Locate the cell with the specified text and output its [X, Y] center coordinate. 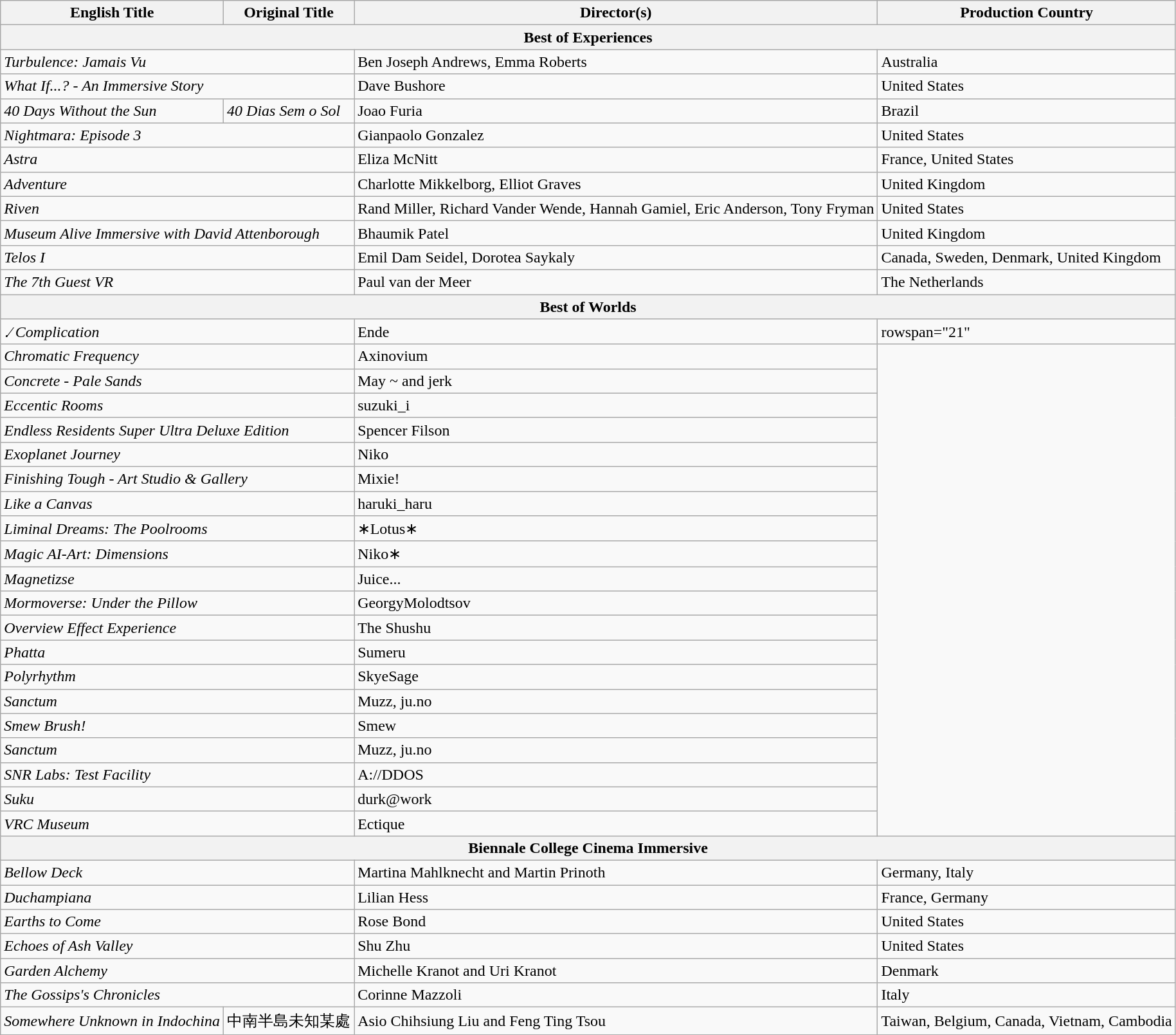
Corinne Mazzoli [616, 995]
Concrete - Pale Sands [177, 381]
Canada, Sweden, Denmark, United Kingdom [1026, 257]
Eccentic Rooms [177, 405]
Joao Furia [616, 111]
GeorgyMolodtsov [616, 603]
Italy [1026, 995]
40 Days Without the Sun [112, 111]
Suku [177, 799]
The 7th Guest VR [177, 282]
Museum Alive Immersive with David Attenborough [177, 233]
Telos I [177, 257]
Emil Dam Seidel, Dorotea Saykaly [616, 257]
A://DDOS [616, 774]
Ende [616, 332]
Like a Canvas [177, 504]
Germany, Italy [1026, 872]
Exoplanet Journey [177, 454]
France, United States [1026, 160]
Bellow Deck [177, 872]
Ben Joseph Andrews, Emma Roberts [616, 62]
Sumeru [616, 652]
Endless Residents Super Ultra Deluxe Edition [177, 430]
Shu Zhu [616, 946]
Astra [177, 160]
The Netherlands [1026, 282]
Best of Worlds [588, 307]
suzuki_i [616, 405]
Finishing Tough - Art Studio & Gallery [177, 479]
Dave Bushore [616, 86]
Spencer Filson [616, 430]
Echoes of Ash Valley [177, 946]
Phatta [177, 652]
Australia [1026, 62]
Rand Miller, Richard Vander Wende, Hannah Gamiel, Eric Anderson, Tony Fryman [616, 208]
Garden Alchemy [177, 971]
Ectique [616, 823]
Earths to Come [177, 922]
Magnetizse [177, 579]
Production Country [1026, 13]
Director(s) [616, 13]
Eliza McNitt [616, 160]
SNR Labs: Test Facility [177, 774]
Liminal Dreams: The Poolrooms [177, 529]
Overview Effect Experience [177, 628]
Gianpaolo Gonzalez [616, 135]
Nightmara: Episode 3 [177, 135]
Turbulence: Jamais Vu [177, 62]
∗Lotus∗ [616, 529]
haruki_haru [616, 504]
SkyeSage [616, 677]
Juice... [616, 579]
Magic AI-Art: Dimensions [177, 554]
Adventure [177, 184]
Axinovium [616, 356]
Asio Chihsiung Liu and Feng Ting Tsou [616, 1021]
Best of Experiences [588, 37]
Original Title [289, 13]
Mixie! [616, 479]
VRC Museum [177, 823]
Riven [177, 208]
Taiwan, Belgium, Canada, Vietnam, Cambodia [1026, 1021]
Charlotte Mikkelborg, Elliot Graves [616, 184]
Martina Mahlknecht and Martin Prinoth [616, 872]
․⁄ Complication [177, 332]
Niko∗ [616, 554]
France, Germany [1026, 897]
中南半島未知某處 [289, 1021]
Chromatic Frequency [177, 356]
The Shushu [616, 628]
Somewhere Unknown in Indochina [112, 1021]
Smew [616, 726]
The Gossips's Chronicles [177, 995]
May ~ and jerk [616, 381]
Paul van der Meer [616, 282]
Niko [616, 454]
Smew Brush! [177, 726]
40 Dias Sem o Sol [289, 111]
English Title [112, 13]
Brazil [1026, 111]
rowspan="21" [1026, 332]
Duchampiana [177, 897]
Polyrhythm [177, 677]
What If...? - An Immersive Story [177, 86]
durk@work [616, 799]
Michelle Kranot and Uri Kranot [616, 971]
Mormoverse: Under the Pillow [177, 603]
Denmark [1026, 971]
Lilian Hess [616, 897]
Biennale College Cinema Immersive [588, 848]
Bhaumik Patel [616, 233]
Rose Bond [616, 922]
